Output the [x, y] coordinate of the center of the cell containing the given text.  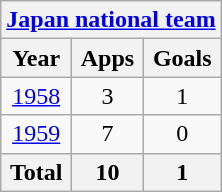
Apps [108, 58]
0 [182, 134]
Total [36, 172]
10 [108, 172]
7 [108, 134]
1959 [36, 134]
Year [36, 58]
Japan national team [111, 20]
1958 [36, 96]
Goals [182, 58]
3 [108, 96]
